Return (X, Y) of the center of cell containing provided text 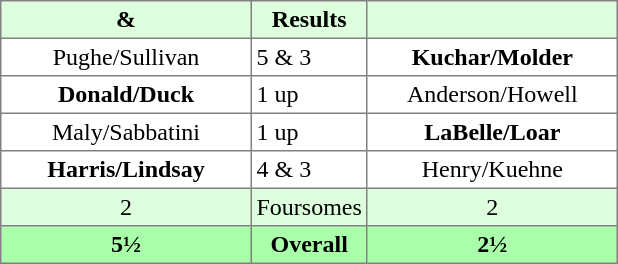
Anderson/Howell (492, 95)
5 & 3 (309, 57)
Henry/Kuehne (492, 170)
5½ (126, 245)
& (126, 20)
Harris/Lindsay (126, 170)
Pughe/Sullivan (126, 57)
Results (309, 20)
Overall (309, 245)
4 & 3 (309, 170)
Donald/Duck (126, 95)
Maly/Sabbatini (126, 132)
LaBelle/Loar (492, 132)
2½ (492, 245)
Kuchar/Molder (492, 57)
Foursomes (309, 207)
